Output the (x, y) coordinate of the center of the cell containing the given text.  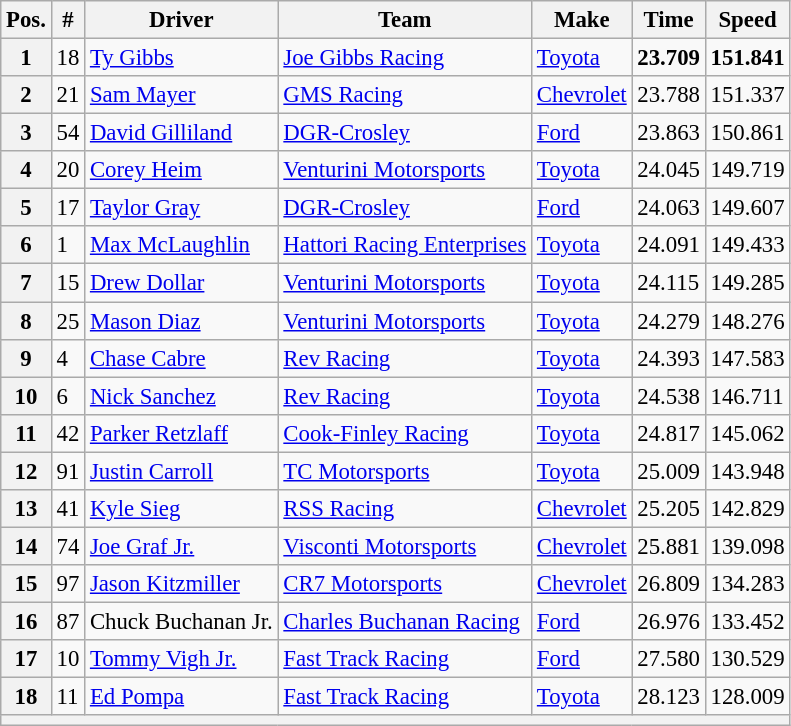
Justin Carroll (182, 471)
25.009 (668, 471)
5 (26, 208)
25 (68, 321)
Charles Buchanan Racing (405, 621)
Pos. (26, 20)
Driver (182, 20)
Drew Dollar (182, 283)
151.337 (748, 95)
24.091 (668, 245)
24.063 (668, 208)
Jason Kitzmiller (182, 584)
Chuck Buchanan Jr. (182, 621)
Visconti Motorsports (405, 546)
87 (68, 621)
9 (26, 358)
139.098 (748, 546)
Nick Sanchez (182, 396)
149.719 (748, 170)
Team (405, 20)
23.863 (668, 133)
149.433 (748, 245)
150.861 (748, 133)
74 (68, 546)
RSS Racing (405, 509)
24.817 (668, 433)
24.045 (668, 170)
20 (68, 170)
Ed Pompa (182, 697)
91 (68, 471)
24.115 (668, 283)
27.580 (668, 659)
TC Motorsports (405, 471)
3 (26, 133)
23.709 (668, 58)
128.009 (748, 697)
Hattori Racing Enterprises (405, 245)
130.529 (748, 659)
146.711 (748, 396)
Taylor Gray (182, 208)
25.881 (668, 546)
143.948 (748, 471)
12 (26, 471)
13 (26, 509)
134.283 (748, 584)
David Gilliland (182, 133)
24.393 (668, 358)
2 (26, 95)
149.285 (748, 283)
Ty Gibbs (182, 58)
Speed (748, 20)
Joe Gibbs Racing (405, 58)
25.205 (668, 509)
26.809 (668, 584)
CR7 Motorsports (405, 584)
42 (68, 433)
54 (68, 133)
Sam Mayer (182, 95)
149.607 (748, 208)
Chase Cabre (182, 358)
26.976 (668, 621)
147.583 (748, 358)
Tommy Vigh Jr. (182, 659)
41 (68, 509)
Cook-Finley Racing (405, 433)
Mason Diaz (182, 321)
23.788 (668, 95)
Corey Heim (182, 170)
16 (26, 621)
14 (26, 546)
21 (68, 95)
97 (68, 584)
145.062 (748, 433)
Joe Graf Jr. (182, 546)
Kyle Sieg (182, 509)
8 (26, 321)
GMS Racing (405, 95)
28.123 (668, 697)
24.538 (668, 396)
151.841 (748, 58)
Make (582, 20)
133.452 (748, 621)
7 (26, 283)
Time (668, 20)
148.276 (748, 321)
142.829 (748, 509)
Parker Retzlaff (182, 433)
Max McLaughlin (182, 245)
# (68, 20)
24.279 (668, 321)
